Return the (x, y) coordinate for the center point of the cell that contains the specified text.  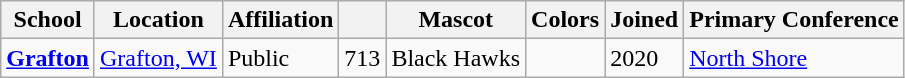
North Shore (794, 58)
Grafton (48, 58)
Colors (566, 20)
Location (158, 20)
Black Hawks (456, 58)
Public (280, 58)
Grafton, WI (158, 58)
Primary Conference (794, 20)
713 (362, 58)
2020 (644, 58)
Affiliation (280, 20)
School (48, 20)
Joined (644, 20)
Mascot (456, 20)
